Locate the cell with the specified text and output its [X, Y] center coordinate. 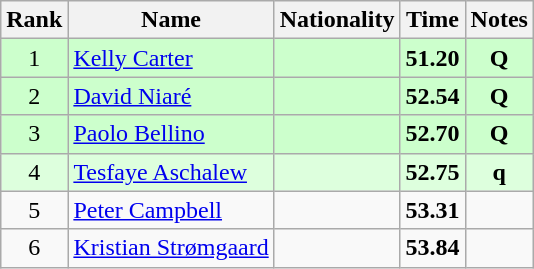
Rank [34, 20]
52.75 [432, 172]
1 [34, 58]
2 [34, 96]
Peter Campbell [171, 210]
53.84 [432, 248]
Paolo Bellino [171, 134]
3 [34, 134]
David Niaré [171, 96]
4 [34, 172]
53.31 [432, 210]
Nationality [337, 20]
Time [432, 20]
5 [34, 210]
51.20 [432, 58]
52.70 [432, 134]
Tesfaye Aschalew [171, 172]
Kelly Carter [171, 58]
52.54 [432, 96]
Name [171, 20]
Notes [499, 20]
6 [34, 248]
q [499, 172]
Kristian Strømgaard [171, 248]
